Search for the cell housing the specified text and yield its [x, y] center coordinate. 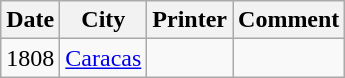
City [104, 20]
Date [30, 20]
Caracas [104, 58]
Comment [289, 20]
Printer [190, 20]
1808 [30, 58]
